Return (x, y) of the center of cell containing provided text 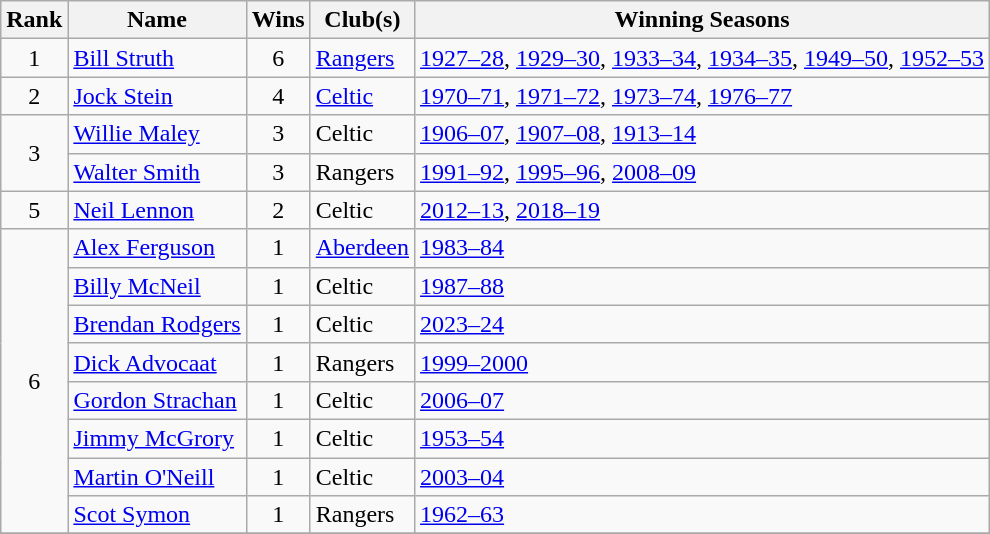
1906–07, 1907–08, 1913–14 (702, 134)
2012–13, 2018–19 (702, 210)
Jock Stein (157, 96)
Alex Ferguson (157, 248)
Jimmy McGrory (157, 438)
1991–92, 1995–96, 2008–09 (702, 172)
Aberdeen (362, 248)
2006–07 (702, 400)
1983–84 (702, 248)
1970–71, 1971–72, 1973–74, 1976–77 (702, 96)
2023–24 (702, 324)
4 (278, 96)
Name (157, 20)
Gordon Strachan (157, 400)
Martin O'Neill (157, 477)
1953–54 (702, 438)
1962–63 (702, 515)
Willie Maley (157, 134)
Walter Smith (157, 172)
Wins (278, 20)
2003–04 (702, 477)
Brendan Rodgers (157, 324)
Scot Symon (157, 515)
Bill Struth (157, 58)
1927–28, 1929–30, 1933–34, 1934–35, 1949–50, 1952–53 (702, 58)
Neil Lennon (157, 210)
Club(s) (362, 20)
5 (34, 210)
Rank (34, 20)
Winning Seasons (702, 20)
1987–88 (702, 286)
Billy McNeil (157, 286)
1999–2000 (702, 362)
Dick Advocaat (157, 362)
